Provide the [x, y] coordinate of the cell's center where the given text is located.  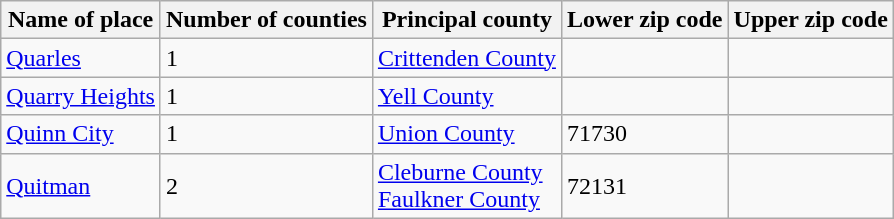
71730 [644, 134]
Crittenden County [466, 58]
Cleburne CountyFaulkner County [466, 186]
Quarles [81, 58]
Quarry Heights [81, 96]
2 [266, 186]
Number of counties [266, 20]
Quitman [81, 186]
Union County [466, 134]
72131 [644, 186]
Upper zip code [810, 20]
Yell County [466, 96]
Name of place [81, 20]
Quinn City [81, 134]
Principal county [466, 20]
Lower zip code [644, 20]
